Identify which cell holds the provided text, then report its [X, Y] central coordinate. 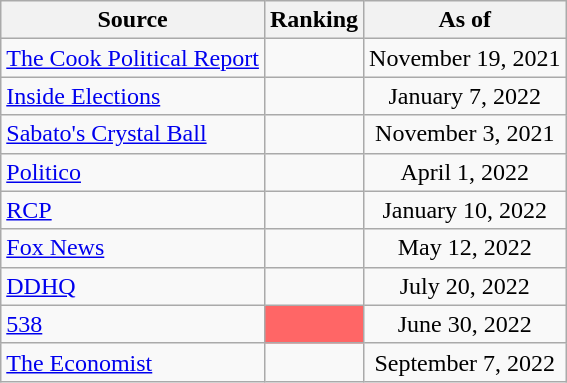
September 7, 2022 [465, 362]
Ranking [314, 20]
The Economist [133, 362]
538 [133, 324]
April 1, 2022 [465, 172]
Politico [133, 172]
July 20, 2022 [465, 286]
Sabato's Crystal Ball [133, 134]
Inside Elections [133, 96]
DDHQ [133, 286]
Fox News [133, 248]
November 3, 2021 [465, 134]
January 10, 2022 [465, 210]
The Cook Political Report [133, 58]
June 30, 2022 [465, 324]
May 12, 2022 [465, 248]
January 7, 2022 [465, 96]
As of [465, 20]
RCP [133, 210]
Source [133, 20]
November 19, 2021 [465, 58]
